For the text-containing cell, return its midpoint in [X, Y] coordinate format. 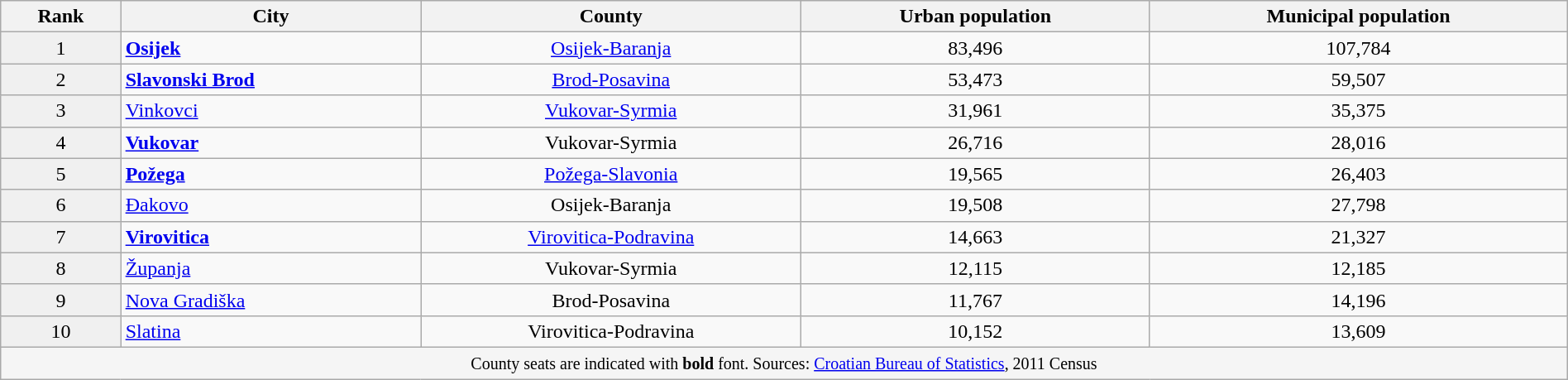
Županja [271, 268]
Municipal population [1358, 17]
2 [61, 79]
Nova Gradiška [271, 300]
Požega-Slavonia [611, 174]
19,565 [976, 174]
City [271, 17]
Rank [61, 17]
3 [61, 111]
Đakovo [271, 205]
Osijek [271, 48]
County seats are indicated with bold font. Sources: Croatian Bureau of Statistics, 2011 Census [784, 363]
14,663 [976, 237]
Slatina [271, 331]
83,496 [976, 48]
12,115 [976, 268]
9 [61, 300]
4 [61, 142]
21,327 [1358, 237]
59,507 [1358, 79]
26,403 [1358, 174]
11,767 [976, 300]
Vukovar [271, 142]
107,784 [1358, 48]
12,185 [1358, 268]
Vinkovci [271, 111]
5 [61, 174]
Slavonski Brod [271, 79]
7 [61, 237]
26,716 [976, 142]
10,152 [976, 331]
Požega [271, 174]
27,798 [1358, 205]
10 [61, 331]
53,473 [976, 79]
Urban population [976, 17]
31,961 [976, 111]
8 [61, 268]
35,375 [1358, 111]
19,508 [976, 205]
1 [61, 48]
13,609 [1358, 331]
County [611, 17]
14,196 [1358, 300]
6 [61, 205]
Virovitica [271, 237]
28,016 [1358, 142]
